For the text-containing cell, return its midpoint in [X, Y] coordinate format. 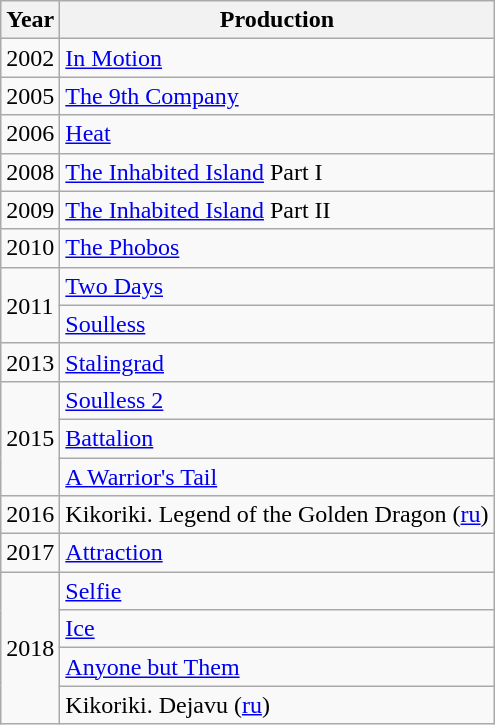
2009 [30, 210]
2002 [30, 58]
Production [277, 20]
Soulless 2 [277, 400]
2011 [30, 305]
Two Days [277, 286]
Attraction [277, 553]
In Motion [277, 58]
Kikoriki. Dejavu (ru) [277, 705]
The Inhabited Island Part II [277, 210]
2018 [30, 648]
Soulless [277, 324]
Stalingrad [277, 362]
2016 [30, 515]
2008 [30, 172]
2006 [30, 134]
The 9th Company [277, 96]
The Inhabited Island Part I [277, 172]
2005 [30, 96]
The Phobos [277, 248]
2015 [30, 438]
Anyone but Them [277, 667]
A Warrior's Tail [277, 477]
Year [30, 20]
2013 [30, 362]
2010 [30, 248]
2017 [30, 553]
Kikoriki. Legend of the Golden Dragon (ru) [277, 515]
Selfie [277, 591]
Heat [277, 134]
Battalion [277, 438]
Ice [277, 629]
